Locate the cell with the specified text and output its (x, y) center coordinate. 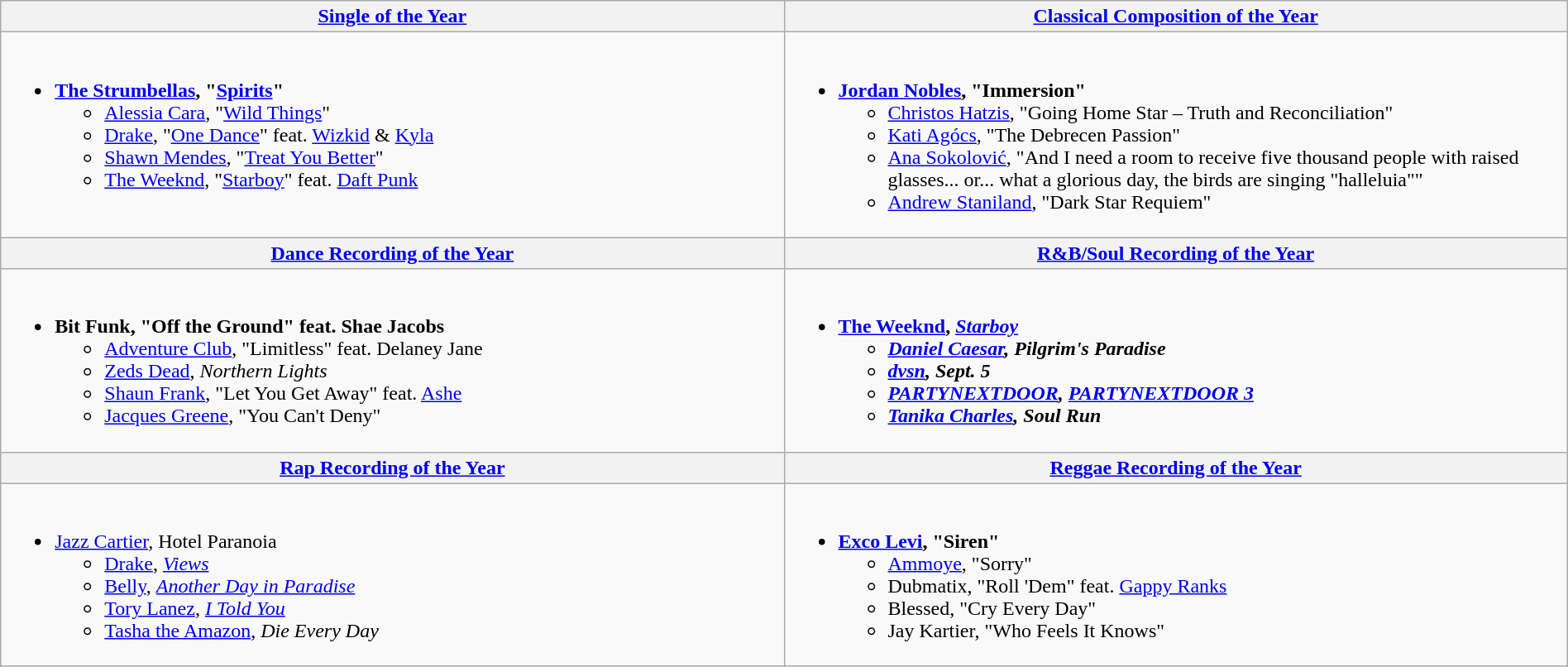
The Weeknd, StarboyDaniel Caesar, Pilgrim's Paradisedvsn, Sept. 5PARTYNEXTDOOR, PARTYNEXTDOOR 3Tanika Charles, Soul Run (1176, 361)
Exco Levi, "Siren"Ammoye, "Sorry"Dubmatix, "Roll 'Dem" feat. Gappy RanksBlessed, "Cry Every Day"Jay Kartier, "Who Feels It Knows" (1176, 574)
Rap Recording of the Year (392, 468)
Jazz Cartier, Hotel ParanoiaDrake, ViewsBelly, Another Day in ParadiseTory Lanez, I Told YouTasha the Amazon, Die Every Day (392, 574)
Single of the Year (392, 17)
Reggae Recording of the Year (1176, 468)
Dance Recording of the Year (392, 253)
Classical Composition of the Year (1176, 17)
R&B/Soul Recording of the Year (1176, 253)
